For the text-containing cell, return its midpoint in [X, Y] coordinate format. 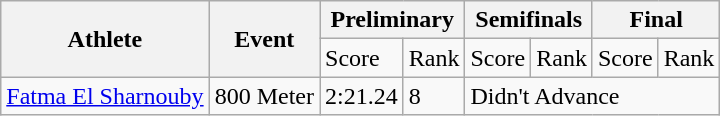
Didn't Advance [592, 96]
Semifinals [528, 20]
800 Meter [264, 96]
Fatma El Sharnouby [105, 96]
Final [656, 20]
8 [434, 96]
Event [264, 39]
Athlete [105, 39]
2:21.24 [362, 96]
Preliminary [392, 20]
